Determine the (x, y) coordinate at the center of the cell enclosing the given text.  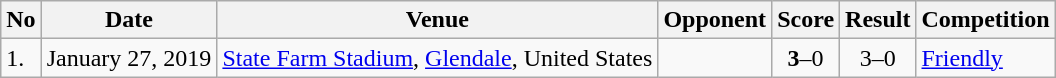
1. (21, 58)
January 27, 2019 (129, 58)
No (21, 20)
Score (806, 20)
Friendly (986, 58)
Date (129, 20)
Competition (986, 20)
Venue (438, 20)
State Farm Stadium, Glendale, United States (438, 58)
Result (878, 20)
Opponent (715, 20)
